Pinpoint the cell where the given text exists, returning its [x, y] midpoint coordinate. 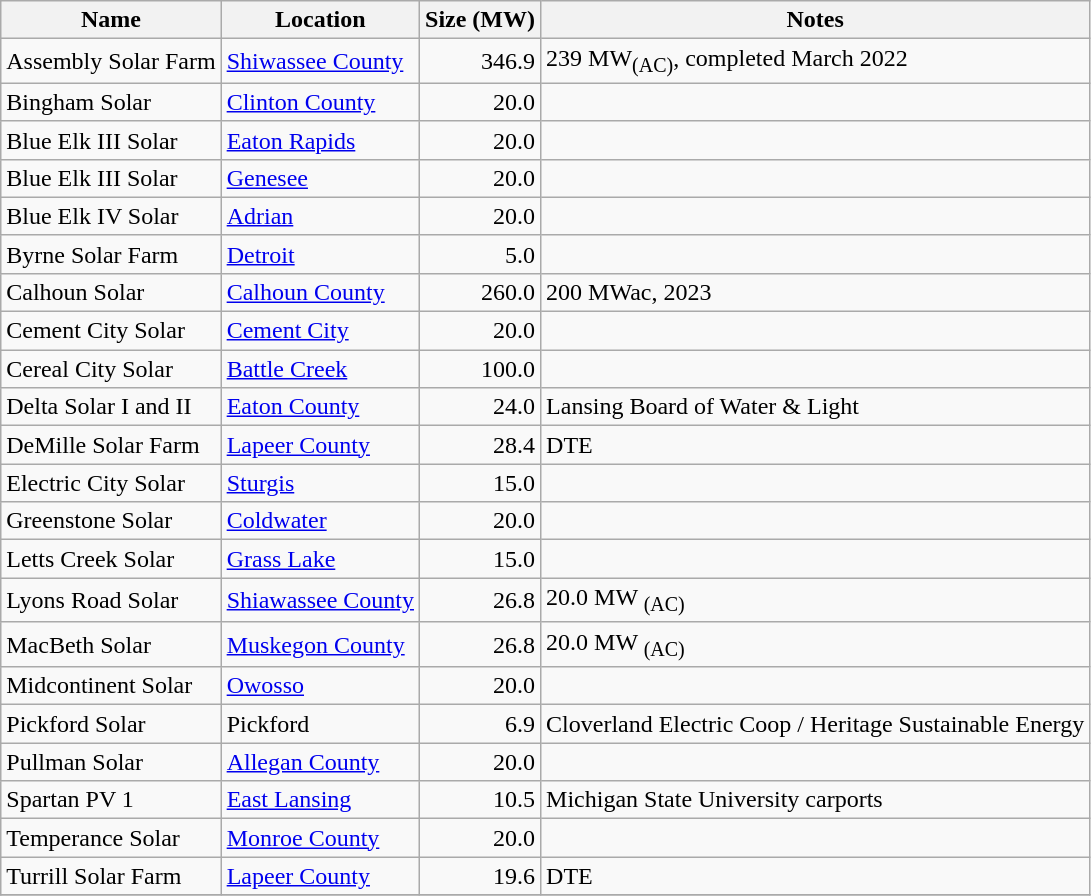
Cereal City Solar [111, 369]
Midcontinent Solar [111, 686]
239 MW(AC), completed March 2022 [816, 61]
Eaton County [320, 407]
Clinton County [320, 102]
Turrill Solar Farm [111, 876]
Battle Creek [320, 369]
Calhoun Solar [111, 292]
MacBeth Solar [111, 644]
Name [111, 20]
Genesee [320, 178]
260.0 [480, 292]
200 MWac, 2023 [816, 292]
Cement City [320, 331]
Byrne Solar Farm [111, 254]
Letts Creek Solar [111, 559]
Bingham Solar [111, 102]
28.4 [480, 445]
Monroe County [320, 838]
Grass Lake [320, 559]
Eaton Rapids [320, 140]
Pickford Solar [111, 724]
6.9 [480, 724]
Owosso [320, 686]
Assembly Solar Farm [111, 61]
Temperance Solar [111, 838]
Calhoun County [320, 292]
Cement City Solar [111, 331]
5.0 [480, 254]
Greenstone Solar [111, 521]
Cloverland Electric Coop / Heritage Sustainable Energy [816, 724]
Electric City Solar [111, 483]
10.5 [480, 800]
Michigan State University carports [816, 800]
Pickford [320, 724]
Coldwater [320, 521]
Lansing Board of Water & Light [816, 407]
Shiawassee County [320, 600]
100.0 [480, 369]
Pullman Solar [111, 762]
Notes [816, 20]
DeMille Solar Farm [111, 445]
Muskegon County [320, 644]
Delta Solar I and II [111, 407]
Lyons Road Solar [111, 600]
Size (MW) [480, 20]
Spartan PV 1 [111, 800]
Allegan County [320, 762]
Detroit [320, 254]
19.6 [480, 876]
346.9 [480, 61]
Shiwassee County [320, 61]
East Lansing [320, 800]
Blue Elk IV Solar [111, 216]
Adrian [320, 216]
Sturgis [320, 483]
Location [320, 20]
24.0 [480, 407]
